Scan for the cell matching the given text and deliver its [X, Y] coordinate at center. 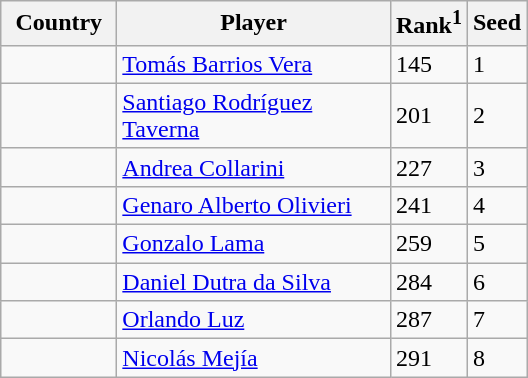
4 [496, 205]
Orlando Luz [254, 320]
Country [59, 24]
1 [496, 64]
291 [428, 358]
3 [496, 167]
5 [496, 244]
Genaro Alberto Olivieri [254, 205]
6 [496, 282]
201 [428, 116]
145 [428, 64]
Seed [496, 24]
Rank1 [428, 24]
227 [428, 167]
Andrea Collarini [254, 167]
284 [428, 282]
Nicolás Mejía [254, 358]
Santiago Rodríguez Taverna [254, 116]
Daniel Dutra da Silva [254, 282]
Player [254, 24]
2 [496, 116]
8 [496, 358]
259 [428, 244]
Gonzalo Lama [254, 244]
Tomás Barrios Vera [254, 64]
287 [428, 320]
241 [428, 205]
7 [496, 320]
